Search for the cell housing the specified text and yield its [x, y] center coordinate. 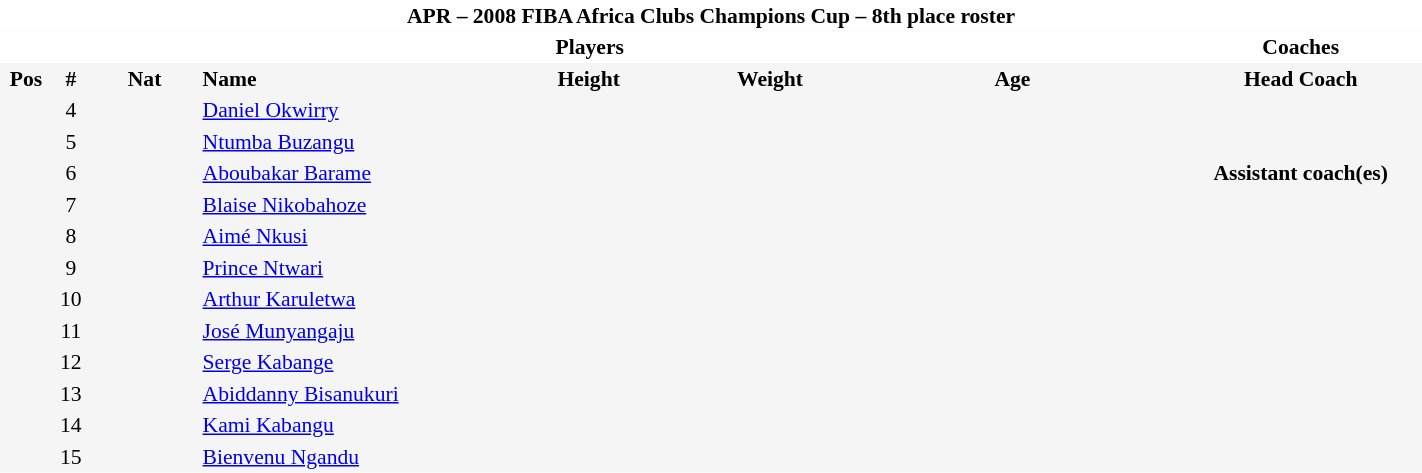
APR – 2008 FIBA Africa Clubs Champions Cup – 8th place roster [711, 16]
Height [589, 79]
13 [70, 394]
Head Coach [1300, 79]
Bienvenu Ngandu [342, 457]
12 [70, 362]
Prince Ntwari [342, 268]
Aimé Nkusi [342, 236]
Weight [770, 79]
Age [1012, 79]
Aboubakar Barame [342, 174]
Serge Kabange [342, 362]
5 [70, 142]
9 [70, 268]
15 [70, 457]
# [70, 79]
Blaise Nikobahoze [342, 205]
Nat [145, 79]
Coaches [1300, 48]
8 [70, 236]
Arthur Karuletwa [342, 300]
11 [70, 331]
Ntumba Buzangu [342, 142]
Pos [26, 79]
6 [70, 174]
10 [70, 300]
Kami Kabangu [342, 426]
7 [70, 205]
José Munyangaju [342, 331]
Players [590, 48]
4 [70, 110]
Abiddanny Bisanukuri [342, 394]
Assistant coach(es) [1300, 174]
Name [342, 79]
Daniel Okwirry [342, 110]
14 [70, 426]
